For the text-containing cell, return its midpoint in (x, y) coordinate format. 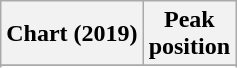
Peakposition (189, 34)
Chart (2019) (72, 34)
